Determine the (x, y) coordinate at the center of the cell enclosing the given text.  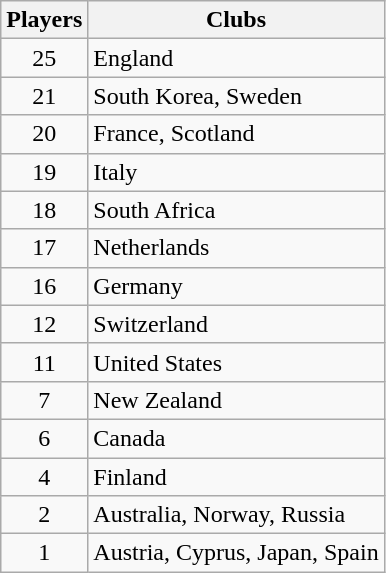
25 (44, 58)
New Zealand (236, 400)
Canada (236, 438)
Players (44, 20)
19 (44, 172)
Clubs (236, 20)
2 (44, 515)
7 (44, 400)
Switzerland (236, 324)
20 (44, 134)
England (236, 58)
Australia, Norway, Russia (236, 515)
1 (44, 553)
Netherlands (236, 248)
Italy (236, 172)
11 (44, 362)
18 (44, 210)
South Africa (236, 210)
Austria, Cyprus, Japan, Spain (236, 553)
4 (44, 477)
12 (44, 324)
6 (44, 438)
17 (44, 248)
United States (236, 362)
France, Scotland (236, 134)
South Korea, Sweden (236, 96)
16 (44, 286)
21 (44, 96)
Finland (236, 477)
Germany (236, 286)
